Return [x, y] of the center of cell containing provided text 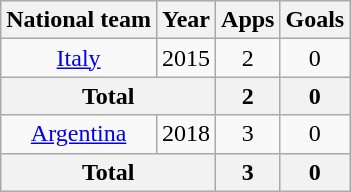
2015 [186, 58]
2018 [186, 134]
National team [79, 20]
Apps [248, 20]
Argentina [79, 134]
Italy [79, 58]
Goals [315, 20]
Year [186, 20]
